Determine the (X, Y) coordinate at the center of the cell enclosing the given text.  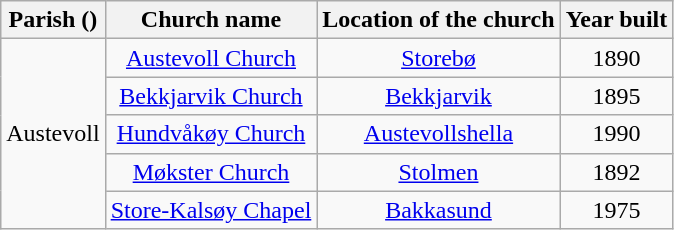
Church name (211, 20)
Year built (616, 20)
Storebø (438, 58)
1975 (616, 210)
Parish () (53, 20)
Location of the church (438, 20)
Austevollshella (438, 134)
1892 (616, 172)
1890 (616, 58)
Bekkjarvik Church (211, 96)
Stolmen (438, 172)
1895 (616, 96)
Møkster Church (211, 172)
Austevoll Church (211, 58)
Bakkasund (438, 210)
Store-Kalsøy Chapel (211, 210)
Hundvåkøy Church (211, 134)
Bekkjarvik (438, 96)
Austevoll (53, 134)
1990 (616, 134)
